Capture the cell that displays the provided text and extract its (x, y) central coordinate. 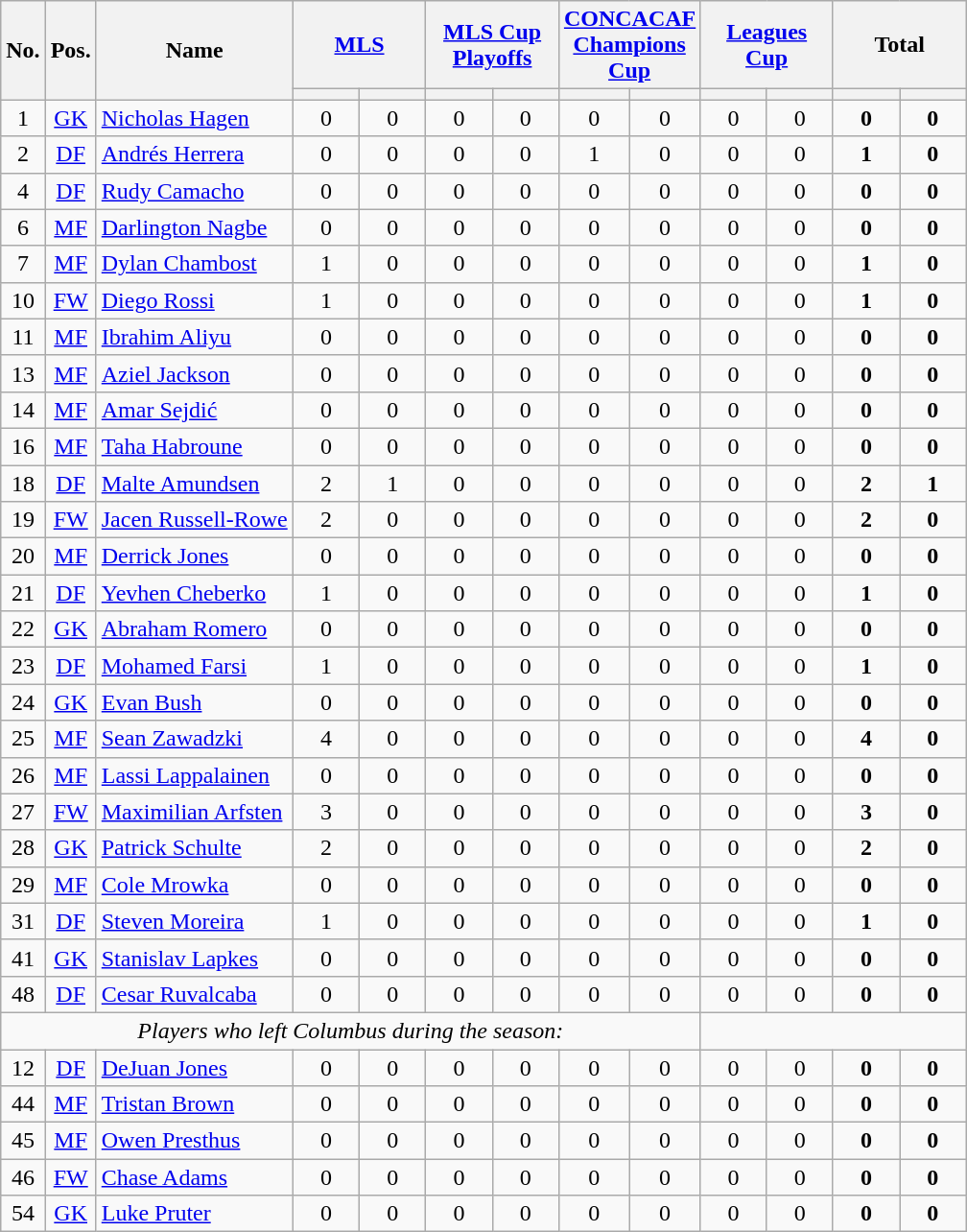
Tristan Brown (194, 1104)
Derrick Jones (194, 557)
Players who left Columbus during the season: (351, 1031)
Patrick Schulte (194, 848)
26 (23, 775)
Total (900, 45)
Yevhen Cheberko (194, 593)
Diego Rossi (194, 300)
25 (23, 739)
Chase Adams (194, 1177)
Darlington Nagbe (194, 227)
Luke Pruter (194, 1214)
27 (23, 812)
CONCACAF Champions Cup (629, 45)
Aziel Jackson (194, 373)
Mohamed Farsi (194, 666)
Malte Amundsen (194, 483)
13 (23, 373)
Stanislav Lapkes (194, 958)
29 (23, 885)
14 (23, 410)
Nicholas Hagen (194, 118)
DeJuan Jones (194, 1068)
44 (23, 1104)
16 (23, 446)
41 (23, 958)
21 (23, 593)
Steven Moreira (194, 921)
MLS Cup Playoffs (493, 45)
18 (23, 483)
Sean Zawadzki (194, 739)
28 (23, 848)
Andrés Herrera (194, 154)
48 (23, 994)
Evan Bush (194, 702)
23 (23, 666)
Cole Mrowka (194, 885)
Cesar Ruvalcaba (194, 994)
10 (23, 300)
MLS (359, 45)
Taha Habroune (194, 446)
Jacen Russell-Rowe (194, 520)
45 (23, 1141)
Amar Sejdić (194, 410)
12 (23, 1068)
Pos. (71, 50)
Owen Presthus (194, 1141)
Rudy Camacho (194, 191)
46 (23, 1177)
Dylan Chambost (194, 264)
Leagues Cup (767, 45)
11 (23, 337)
22 (23, 629)
Abraham Romero (194, 629)
20 (23, 557)
24 (23, 702)
Maximilian Arfsten (194, 812)
Name (194, 50)
6 (23, 227)
Lassi Lappalainen (194, 775)
19 (23, 520)
No. (23, 50)
54 (23, 1214)
Ibrahim Aliyu (194, 337)
31 (23, 921)
7 (23, 264)
